From the cell containing the given text, extract its center point as [x, y] coordinate. 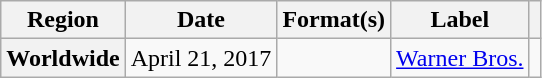
Region [63, 20]
Warner Bros. [460, 58]
April 21, 2017 [201, 58]
Date [201, 20]
Worldwide [63, 58]
Label [460, 20]
Format(s) [334, 20]
